Find where the given text appears and provide that cell's center as (X, Y) coordinate. 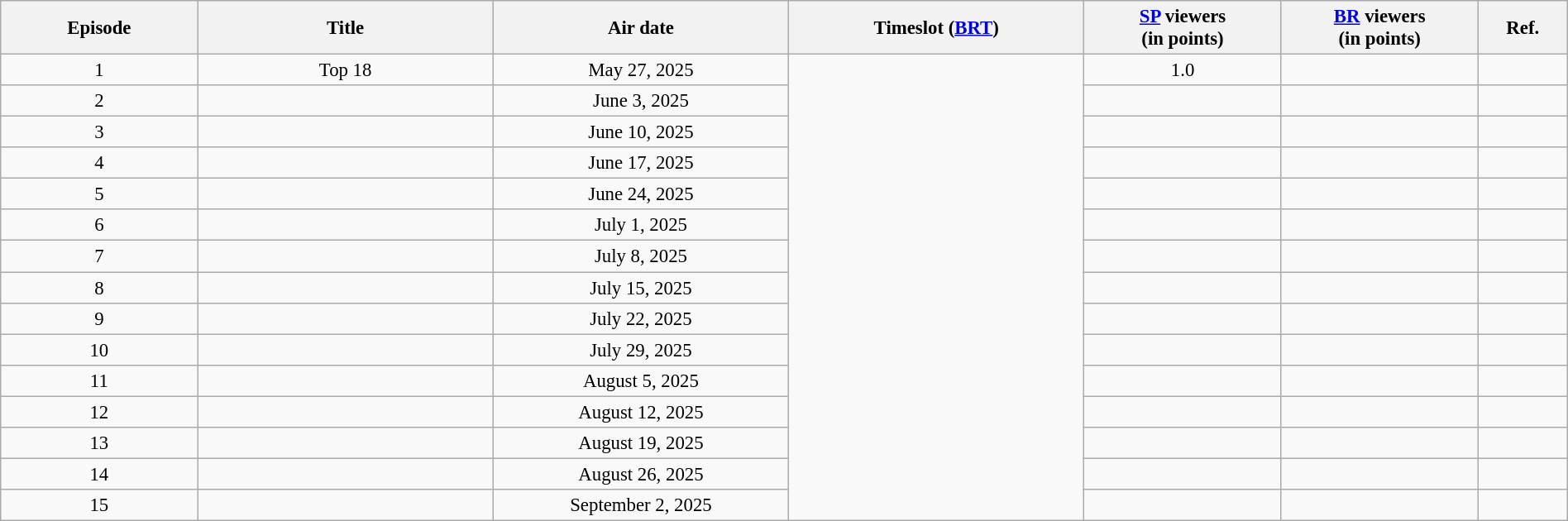
June 10, 2025 (640, 132)
1 (99, 70)
3 (99, 132)
10 (99, 350)
5 (99, 194)
July 15, 2025 (640, 288)
July 29, 2025 (640, 350)
7 (99, 256)
July 1, 2025 (640, 226)
4 (99, 163)
July 8, 2025 (640, 256)
14 (99, 474)
13 (99, 443)
May 27, 2025 (640, 70)
August 12, 2025 (640, 412)
Title (346, 28)
Timeslot (BRT) (936, 28)
Top 18 (346, 70)
15 (99, 505)
9 (99, 318)
June 3, 2025 (640, 101)
2 (99, 101)
Episode (99, 28)
6 (99, 226)
July 22, 2025 (640, 318)
June 17, 2025 (640, 163)
BR viewers(in points) (1379, 28)
August 19, 2025 (640, 443)
August 26, 2025 (640, 474)
12 (99, 412)
SP viewers(in points) (1183, 28)
1.0 (1183, 70)
September 2, 2025 (640, 505)
Ref. (1523, 28)
August 5, 2025 (640, 380)
June 24, 2025 (640, 194)
11 (99, 380)
8 (99, 288)
Air date (640, 28)
